Output the (X, Y) coordinate of the center of the cell containing the given text.  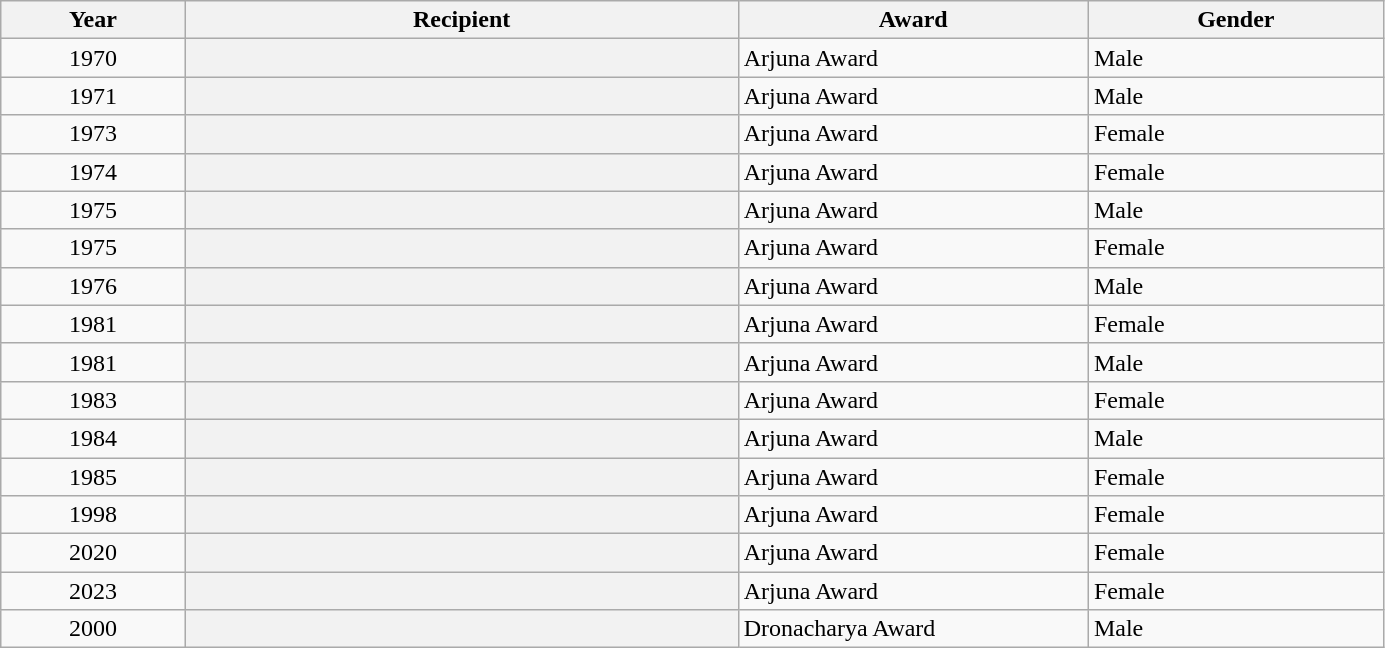
1984 (93, 438)
1985 (93, 477)
Dronacharya Award (913, 629)
1974 (93, 172)
Year (93, 20)
1971 (93, 96)
1983 (93, 400)
2020 (93, 553)
Recipient (462, 20)
2023 (93, 591)
1970 (93, 58)
1976 (93, 286)
Gender (1236, 20)
1973 (93, 134)
2000 (93, 629)
Award (913, 20)
1998 (93, 515)
